Scan for the cell matching the given text and deliver its [x, y] coordinate at center. 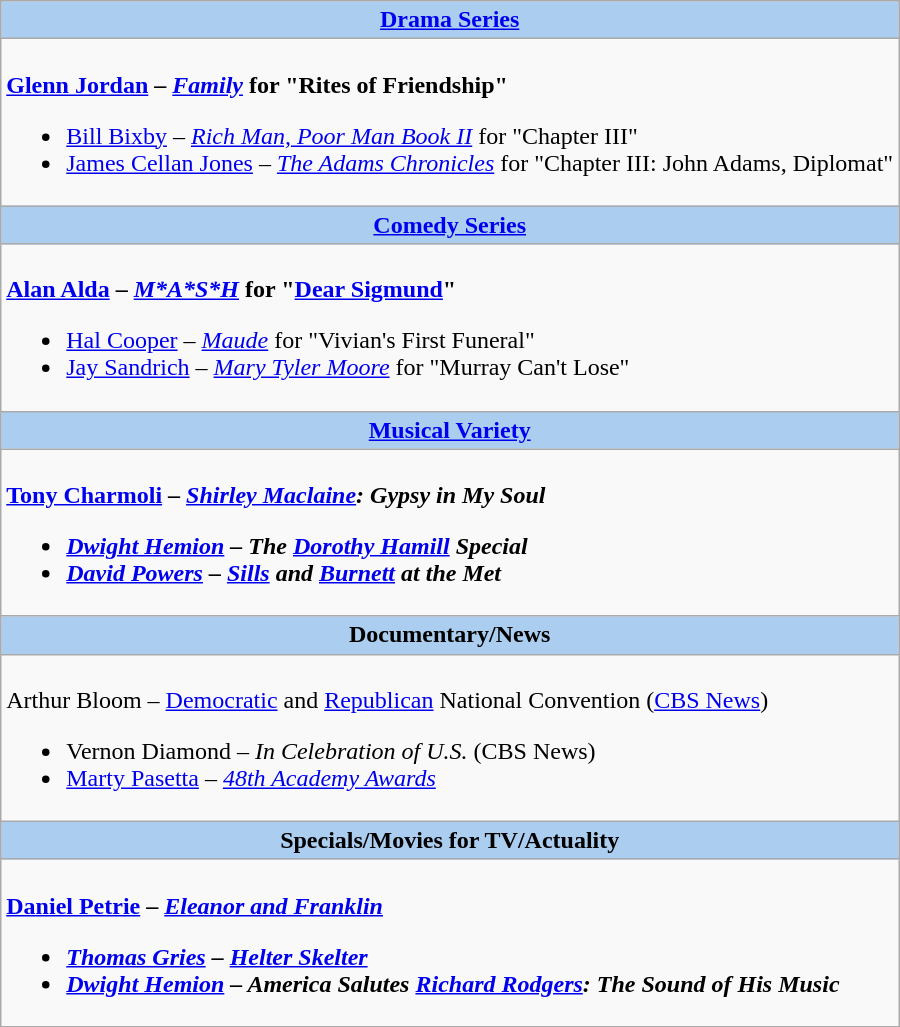
Drama Series [450, 20]
Specials/Movies for TV/Actuality [450, 840]
Documentary/News [450, 635]
Musical Variety [450, 430]
Alan Alda – M*A*S*H for "Dear Sigmund"Hal Cooper – Maude for "Vivian's First Funeral"Jay Sandrich – Mary Tyler Moore for "Murray Can't Lose" [450, 328]
Tony Charmoli – Shirley Maclaine: Gypsy in My SoulDwight Hemion – The Dorothy Hamill SpecialDavid Powers – Sills and Burnett at the Met [450, 532]
Daniel Petrie – Eleanor and FranklinThomas Gries – Helter SkelterDwight Hemion – America Salutes Richard Rodgers: The Sound of His Music [450, 942]
Comedy Series [450, 225]
